Extract the (x, y) coordinate from the center of the cell holding the provided text.  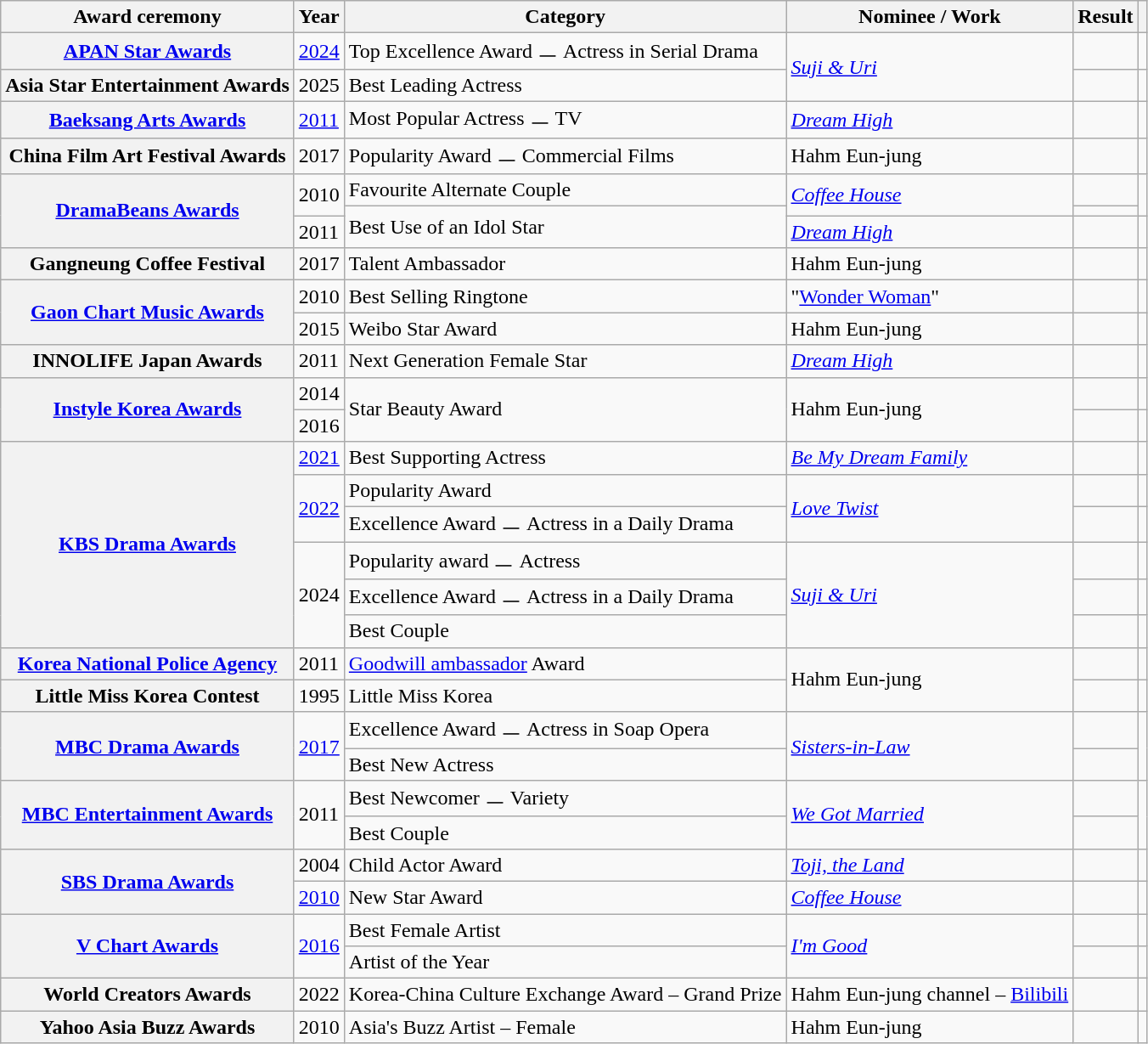
1995 (319, 696)
MBC Entertainment Awards (148, 815)
Little Miss Korea Contest (148, 696)
Result (1106, 17)
2014 (319, 393)
Korea National Police Agency (148, 663)
Category (566, 17)
Best Leading Actress (566, 85)
Toji, the Land (930, 865)
Love Twist (930, 508)
New Star Award (566, 897)
China Film Art Festival Awards (148, 156)
SBS Drama Awards (148, 881)
"Wonder Woman" (930, 296)
2004 (319, 865)
Sisters-in-Law (930, 746)
Gangneung Coffee Festival (148, 264)
Most Popular Actress ㅡ TV (566, 119)
Year (319, 17)
Best New Actress (566, 765)
Instyle Korea Awards (148, 409)
INNOLIFE Japan Awards (148, 361)
Asia's Buzz Artist – Female (566, 1027)
Goodwill ambassador Award (566, 663)
Child Actor Award (566, 865)
Best Supporting Actress (566, 458)
Popularity Award (566, 490)
Excellence Award ㅡ Actress in Soap Opera (566, 731)
Nominee / Work (930, 17)
Be My Dream Family (930, 458)
2021 (319, 458)
2015 (319, 329)
Hahm Eun-jung channel – Bilibili (930, 995)
World Creators Awards (148, 995)
Popularity Award ㅡ Commercial Films (566, 156)
Best Newcomer ㅡ Variety (566, 799)
I'm Good (930, 946)
2025 (319, 85)
DramaBeans Awards (148, 211)
Gaon Chart Music Awards (148, 313)
Asia Star Entertainment Awards (148, 85)
We Got Married (930, 815)
Little Miss Korea (566, 696)
Weibo Star Award (566, 329)
Best Selling Ringtone (566, 296)
Best Use of an Idol Star (566, 228)
Baeksang Arts Awards (148, 119)
Favourite Alternate Couple (566, 190)
Popularity award ㅡ Actress (566, 561)
Talent Ambassador (566, 264)
Korea-China Culture Exchange Award – Grand Prize (566, 995)
Top Excellence Award ㅡ Actress in Serial Drama (566, 51)
Next Generation Female Star (566, 361)
KBS Drama Awards (148, 545)
Best Female Artist (566, 930)
Yahoo Asia Buzz Awards (148, 1027)
V Chart Awards (148, 946)
Artist of the Year (566, 962)
APAN Star Awards (148, 51)
MBC Drama Awards (148, 746)
Award ceremony (148, 17)
Star Beauty Award (566, 409)
